From the cell containing the given text, extract its center point as (X, Y) coordinate. 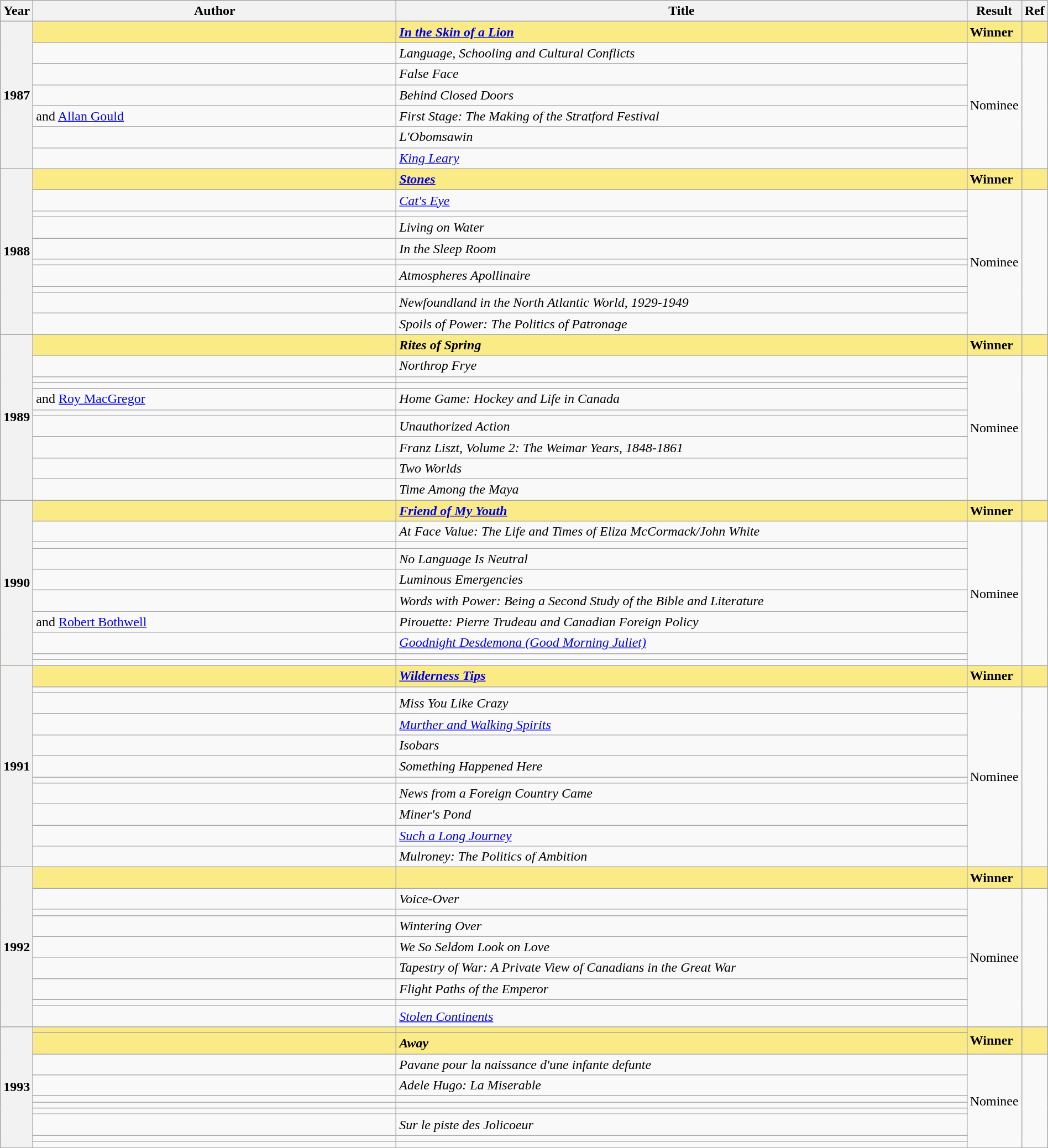
Spoils of Power: The Politics of Patronage (682, 324)
In the Sleep Room (682, 248)
Sur le piste des Jolicoeur (682, 1125)
and Allan Gould (214, 116)
Adele Hugo: La Miserable (682, 1086)
Such a Long Journey (682, 836)
Stolen Continents (682, 1016)
1991 (17, 766)
Author (214, 11)
Miss You Like Crazy (682, 703)
1993 (17, 1087)
False Face (682, 74)
1988 (17, 251)
Cat's Eye (682, 200)
Words with Power: Being a Second Study of the Bible and Literature (682, 601)
Living on Water (682, 227)
Something Happened Here (682, 766)
Behind Closed Doors (682, 95)
Wintering Over (682, 926)
Murther and Walking Spirits (682, 724)
Northrop Frye (682, 366)
L'Obomsawin (682, 137)
Away (682, 1043)
Ref (1035, 11)
Pavane pour la naissance d'une infante defunte (682, 1064)
Home Game: Hockey and Life in Canada (682, 399)
At Face Value: The Life and Times of Eliza McCormack/John White (682, 532)
Stones (682, 179)
Year (17, 11)
Miner's Pond (682, 815)
We So Seldom Look on Love (682, 947)
Luminous Emergencies (682, 580)
Pirouette: Pierre Trudeau and Canadian Foreign Policy (682, 622)
and Roy MacGregor (214, 399)
1987 (17, 95)
Two Worlds (682, 468)
Wilderness Tips (682, 676)
Unauthorized Action (682, 426)
Title (682, 11)
Time Among the Maya (682, 489)
Mulroney: The Politics of Ambition (682, 857)
Result (994, 11)
Goodnight Desdemona (Good Morning Juliet) (682, 643)
1992 (17, 947)
1989 (17, 417)
First Stage: The Making of the Stratford Festival (682, 116)
and Robert Bothwell (214, 622)
Isobars (682, 745)
King Leary (682, 158)
1990 (17, 583)
Rites of Spring (682, 345)
Newfoundland in the North Atlantic World, 1929-1949 (682, 303)
Friend of My Youth (682, 510)
Atmospheres Apollinaire (682, 276)
Flight Paths of the Emperor (682, 989)
News from a Foreign Country Came (682, 794)
Voice-Over (682, 899)
Language, Schooling and Cultural Conflicts (682, 53)
No Language Is Neutral (682, 559)
Tapestry of War: A Private View of Canadians in the Great War (682, 968)
In the Skin of a Lion (682, 32)
Franz Liszt, Volume 2: The Weimar Years, 1848-1861 (682, 447)
